Extract the [x, y] coordinate from the center of the cell holding the provided text.  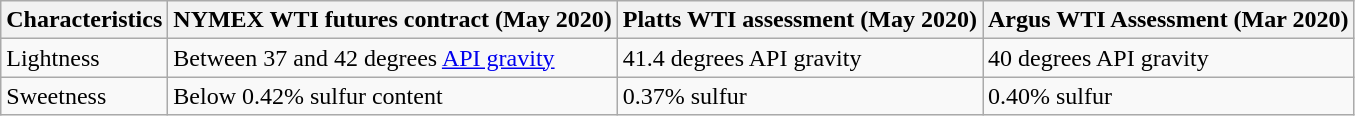
Characteristics [84, 20]
Lightness [84, 58]
Between 37 and 42 degrees API gravity [392, 58]
0.37% sulfur [800, 96]
41.4 degrees API gravity [800, 58]
40 degrees API gravity [1168, 58]
Below 0.42% sulfur content [392, 96]
NYMEX WTI futures contract (May 2020) [392, 20]
Platts WTI assessment (May 2020) [800, 20]
0.40% sulfur [1168, 96]
Sweetness [84, 96]
Argus WTI Assessment (Mar 2020) [1168, 20]
